From the cell containing the given text, extract its center point as (X, Y) coordinate. 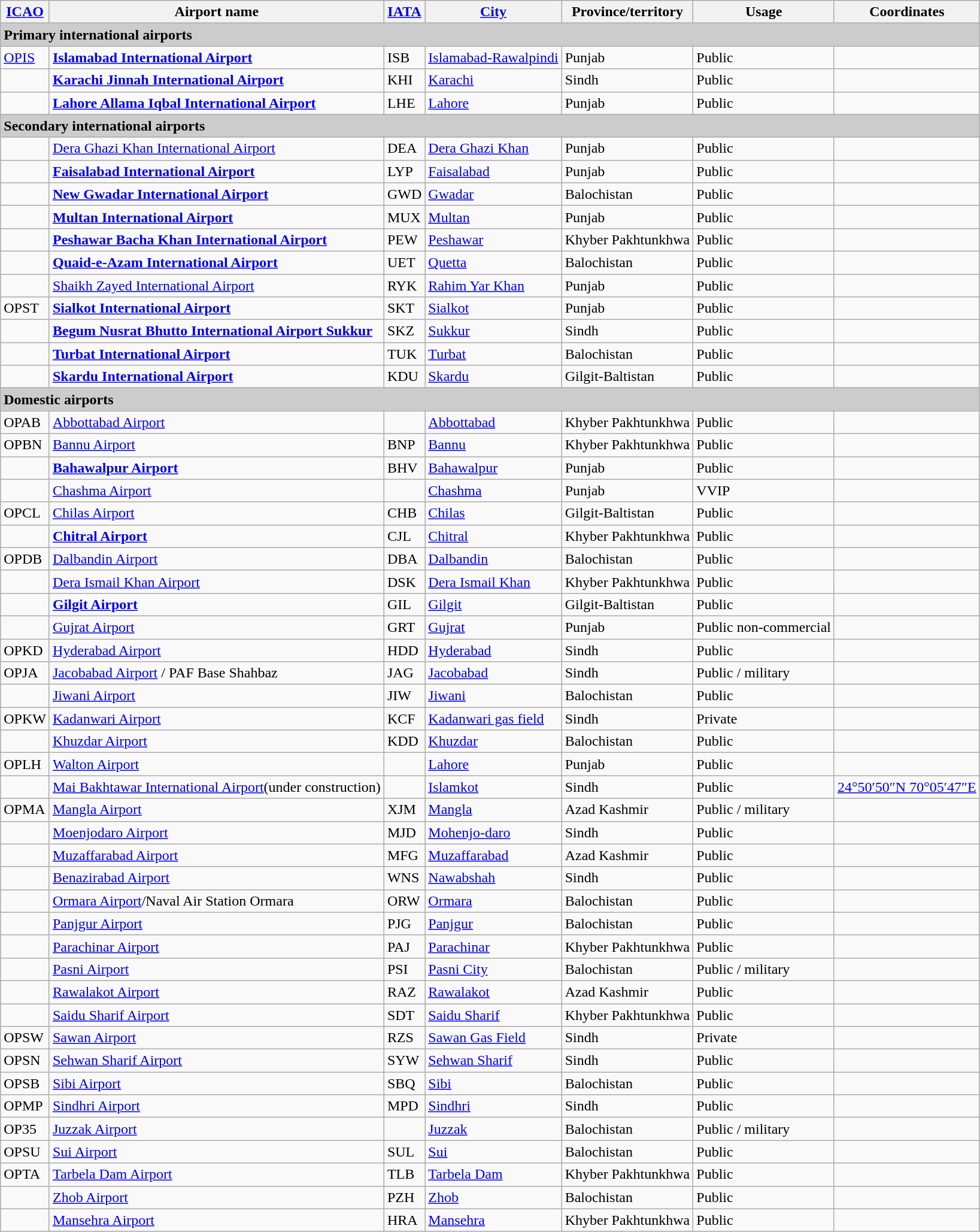
Chashma (493, 491)
Sukkur (493, 331)
Gujrat Airport (217, 627)
Chitral Airport (217, 536)
Skardu (493, 377)
Kadanwari Airport (217, 719)
Sialkot International Airport (217, 308)
Primary international airports (490, 35)
Moenjodaro Airport (217, 833)
Benazirabad Airport (217, 878)
Multan International Airport (217, 217)
LYP (404, 171)
OP35 (25, 1129)
Province/territory (627, 12)
Coordinates (906, 12)
Chitral (493, 536)
Mohenjo-daro (493, 833)
OPSW (25, 1038)
Mansehra Airport (217, 1220)
Dera Ghazi Khan (493, 149)
OPKW (25, 719)
Turbat International Airport (217, 354)
Shaikh Zayed International Airport (217, 286)
Rawalakot (493, 992)
Islamabad International Airport (217, 57)
Parachinar (493, 946)
MFG (404, 855)
PJG (404, 924)
RYK (404, 286)
Abbottabad (493, 422)
HRA (404, 1220)
KCF (404, 719)
Hyderabad (493, 650)
Jacobabad Airport / PAF Base Shahbaz (217, 673)
Nawabshah (493, 878)
Pasni City (493, 969)
Chilas Airport (217, 513)
Zhob (493, 1197)
JAG (404, 673)
IATA (404, 12)
Gilgit (493, 604)
SKZ (404, 331)
Rahim Yar Khan (493, 286)
Tarbela Dam (493, 1175)
SKT (404, 308)
GRT (404, 627)
Kadanwari gas field (493, 719)
Mangla (493, 810)
Airport name (217, 12)
SYW (404, 1061)
OPMA (25, 810)
Jiwani (493, 696)
Rawalakot Airport (217, 992)
HDD (404, 650)
Dalbandin (493, 559)
Gujrat (493, 627)
New Gwadar International Airport (217, 194)
GIL (404, 604)
Gilgit Airport (217, 604)
KDU (404, 377)
CJL (404, 536)
KDD (404, 741)
DBA (404, 559)
OPSU (25, 1152)
Sui Airport (217, 1152)
Sibi (493, 1083)
Begum Nusrat Bhutto International Airport Sukkur (217, 331)
Dalbandin Airport (217, 559)
Chashma Airport (217, 491)
PZH (404, 1197)
GWD (404, 194)
Mansehra (493, 1220)
Panjgur Airport (217, 924)
ORW (404, 901)
OPMP (25, 1106)
KHI (404, 80)
Juzzak Airport (217, 1129)
UET (404, 262)
Faisalabad International Airport (217, 171)
Jacobabad (493, 673)
Sawan Gas Field (493, 1038)
TUK (404, 354)
Islamabad-Rawalpindi (493, 57)
Karachi (493, 80)
Ormara Airport/Naval Air Station Ormara (217, 901)
Peshawar (493, 240)
Sialkot (493, 308)
Multan (493, 217)
LHE (404, 103)
City (493, 12)
Bahawalpur Airport (217, 468)
Secondary international airports (490, 126)
OPLH (25, 764)
OPAB (25, 422)
TLB (404, 1175)
Mangla Airport (217, 810)
Turbat (493, 354)
DSK (404, 582)
OPCL (25, 513)
Juzzak (493, 1129)
Domestic airports (490, 399)
Panjgur (493, 924)
Public non-commercial (764, 627)
RZS (404, 1038)
MPD (404, 1106)
Dera Ismail Khan Airport (217, 582)
OPJA (25, 673)
Sindhri Airport (217, 1106)
MJD (404, 833)
OPSB (25, 1083)
Sehwan Sharif (493, 1061)
OPST (25, 308)
Sehwan Sharif Airport (217, 1061)
Walton Airport (217, 764)
VVIP (764, 491)
SDT (404, 1015)
OPSN (25, 1061)
MUX (404, 217)
Chilas (493, 513)
Quetta (493, 262)
Pasni Airport (217, 969)
DEA (404, 149)
Khuzdar Airport (217, 741)
CHB (404, 513)
Peshawar Bacha Khan International Airport (217, 240)
Abbottabad Airport (217, 422)
PSI (404, 969)
OPBN (25, 445)
OPDB (25, 559)
XJM (404, 810)
Sui (493, 1152)
ICAO (25, 12)
Zhob Airport (217, 1197)
Sindhri (493, 1106)
Parachinar Airport (217, 946)
SBQ (404, 1083)
Bannu (493, 445)
24°50′50″N 70°05′47″E (906, 787)
RAZ (404, 992)
Usage (764, 12)
ISB (404, 57)
WNS (404, 878)
BNP (404, 445)
Islamkot (493, 787)
Sawan Airport (217, 1038)
Karachi Jinnah International Airport (217, 80)
Hyderabad Airport (217, 650)
Dera Ghazi Khan International Airport (217, 149)
Lahore Allama Iqbal International Airport (217, 103)
Faisalabad (493, 171)
SUL (404, 1152)
Khuzdar (493, 741)
Jiwani Airport (217, 696)
Ormara (493, 901)
OPTA (25, 1175)
Gwadar (493, 194)
Muzaffarabad Airport (217, 855)
JIW (404, 696)
OPKD (25, 650)
Mai Bakhtawar International Airport(under construction) (217, 787)
BHV (404, 468)
Saidu Sharif (493, 1015)
Muzaffarabad (493, 855)
Saidu Sharif Airport (217, 1015)
Tarbela Dam Airport (217, 1175)
Sibi Airport (217, 1083)
OPIS (25, 57)
Quaid-e-Azam International Airport (217, 262)
PAJ (404, 946)
PEW (404, 240)
Bannu Airport (217, 445)
Bahawalpur (493, 468)
Dera Ismail Khan (493, 582)
Skardu International Airport (217, 377)
